Extract the (x, y) coordinate from the center of the cell holding the provided text.  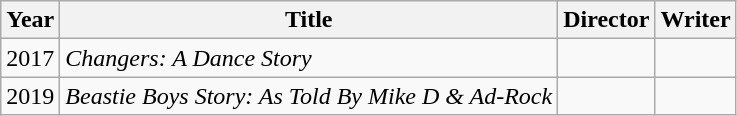
Director (606, 20)
Writer (696, 20)
Title (309, 20)
2017 (30, 58)
Year (30, 20)
Changers: A Dance Story (309, 58)
2019 (30, 96)
Beastie Boys Story: As Told By Mike D & Ad-Rock (309, 96)
